Identify which cell holds the provided text, then report its (X, Y) central coordinate. 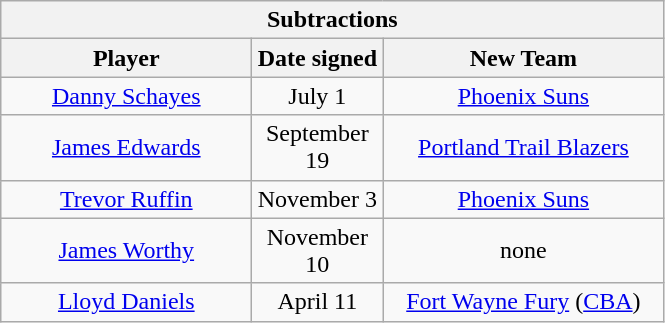
New Team (524, 58)
July 1 (318, 96)
James Worthy (126, 250)
Lloyd Daniels (126, 302)
Trevor Ruffin (126, 199)
James Edwards (126, 148)
November 10 (318, 250)
November 3 (318, 199)
April 11 (318, 302)
September 19 (318, 148)
Player (126, 58)
Date signed (318, 58)
Portland Trail Blazers (524, 148)
Fort Wayne Fury (CBA) (524, 302)
Subtractions (332, 20)
Danny Schayes (126, 96)
none (524, 250)
